Extract the (x, y) coordinate from the center of the cell holding the provided text.  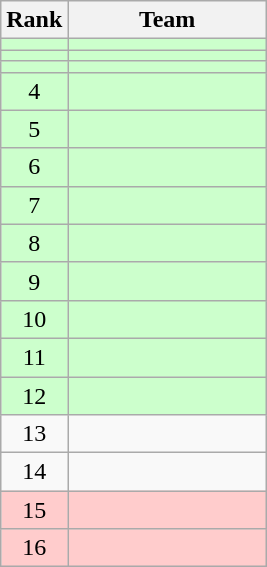
8 (34, 243)
16 (34, 548)
13 (34, 434)
9 (34, 281)
4 (34, 91)
10 (34, 319)
Team (168, 20)
7 (34, 205)
14 (34, 472)
Rank (34, 20)
12 (34, 395)
11 (34, 357)
5 (34, 129)
15 (34, 510)
6 (34, 167)
